Determine the [x, y] coordinate at the center of the cell enclosing the given text.  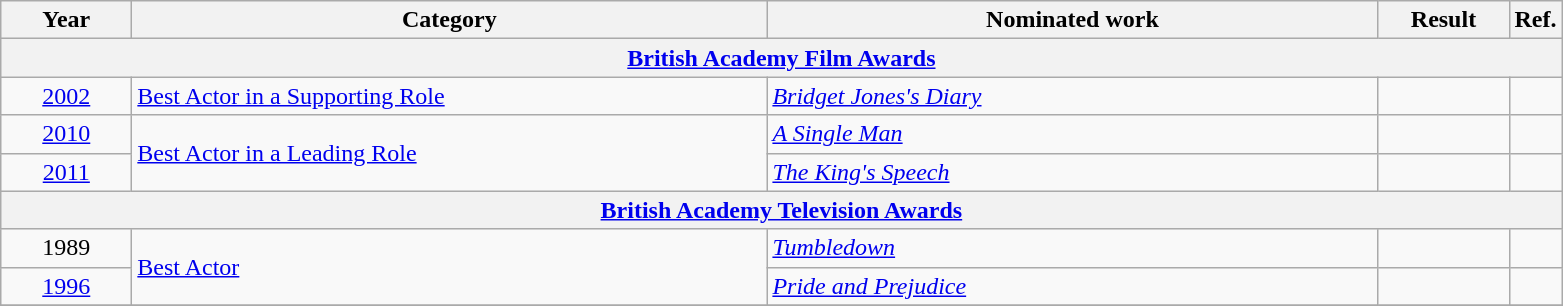
Best Actor in a Supporting Role [450, 96]
Tumbledown [1072, 248]
1989 [66, 248]
Best Actor [450, 267]
A Single Man [1072, 134]
Result [1444, 20]
2011 [66, 172]
British Academy Television Awards [782, 210]
The King's Speech [1072, 172]
Category [450, 20]
2002 [66, 96]
Nominated work [1072, 20]
Pride and Prejudice [1072, 286]
1996 [66, 286]
2010 [66, 134]
Best Actor in a Leading Role [450, 153]
Year [66, 20]
British Academy Film Awards [782, 58]
Bridget Jones's Diary [1072, 96]
Ref. [1536, 20]
